Return (X, Y) of the center of cell containing provided text 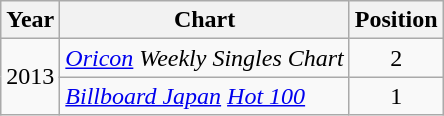
Chart (204, 20)
Oricon Weekly Singles Chart (204, 58)
2 (396, 58)
Year (30, 20)
Position (396, 20)
Billboard Japan Hot 100 (204, 96)
1 (396, 96)
2013 (30, 77)
